For the text-containing cell, return its midpoint in [X, Y] coordinate format. 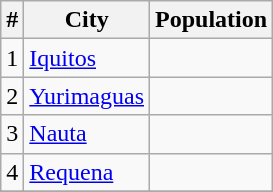
# [12, 20]
4 [12, 172]
Population [212, 20]
City [87, 20]
3 [12, 134]
1 [12, 58]
Requena [87, 172]
Iquitos [87, 58]
2 [12, 96]
Nauta [87, 134]
Yurimaguas [87, 96]
